Pinpoint the cell where the given text exists, returning its [x, y] midpoint coordinate. 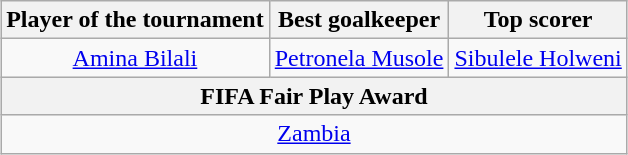
Petronela Musole [359, 58]
Top scorer [538, 20]
Best goalkeeper [359, 20]
FIFA Fair Play Award [314, 96]
Zambia [314, 134]
Amina Bilali [136, 58]
Player of the tournament [136, 20]
Sibulele Holweni [538, 58]
